Return the [X, Y] coordinate for the center point of the cell that contains the specified text.  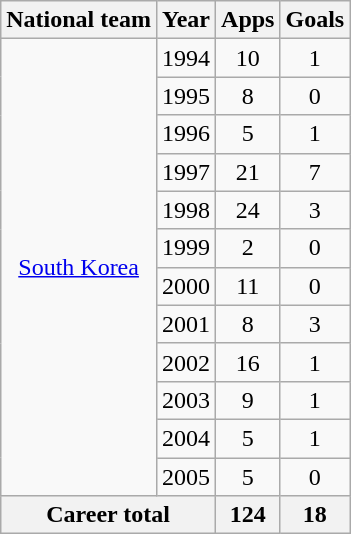
10 [248, 58]
2003 [186, 400]
2 [248, 248]
1997 [186, 172]
124 [248, 515]
18 [315, 515]
21 [248, 172]
16 [248, 362]
National team [79, 20]
Year [186, 20]
2004 [186, 438]
2002 [186, 362]
7 [315, 172]
Goals [315, 20]
2001 [186, 324]
2000 [186, 286]
1996 [186, 134]
1994 [186, 58]
South Korea [79, 268]
1995 [186, 96]
2005 [186, 477]
Apps [248, 20]
9 [248, 400]
Career total [108, 515]
1998 [186, 210]
11 [248, 286]
1999 [186, 248]
24 [248, 210]
